Determine the [X, Y] coordinate at the center of the cell enclosing the given text.  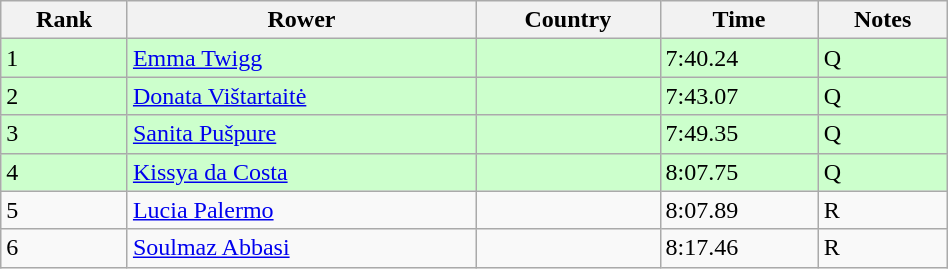
8:07.89 [739, 210]
5 [64, 210]
Sanita Pušpure [301, 134]
Kissya da Costa [301, 172]
7:43.07 [739, 96]
Notes [882, 20]
Donata Vištartaitė [301, 96]
1 [64, 58]
Soulmaz Abbasi [301, 248]
2 [64, 96]
3 [64, 134]
Country [568, 20]
8:07.75 [739, 172]
4 [64, 172]
Rower [301, 20]
Lucia Palermo [301, 210]
7:49.35 [739, 134]
Rank [64, 20]
8:17.46 [739, 248]
Emma Twigg [301, 58]
6 [64, 248]
Time [739, 20]
7:40.24 [739, 58]
